Return the (X, Y) coordinate for the center point of the cell that contains the specified text.  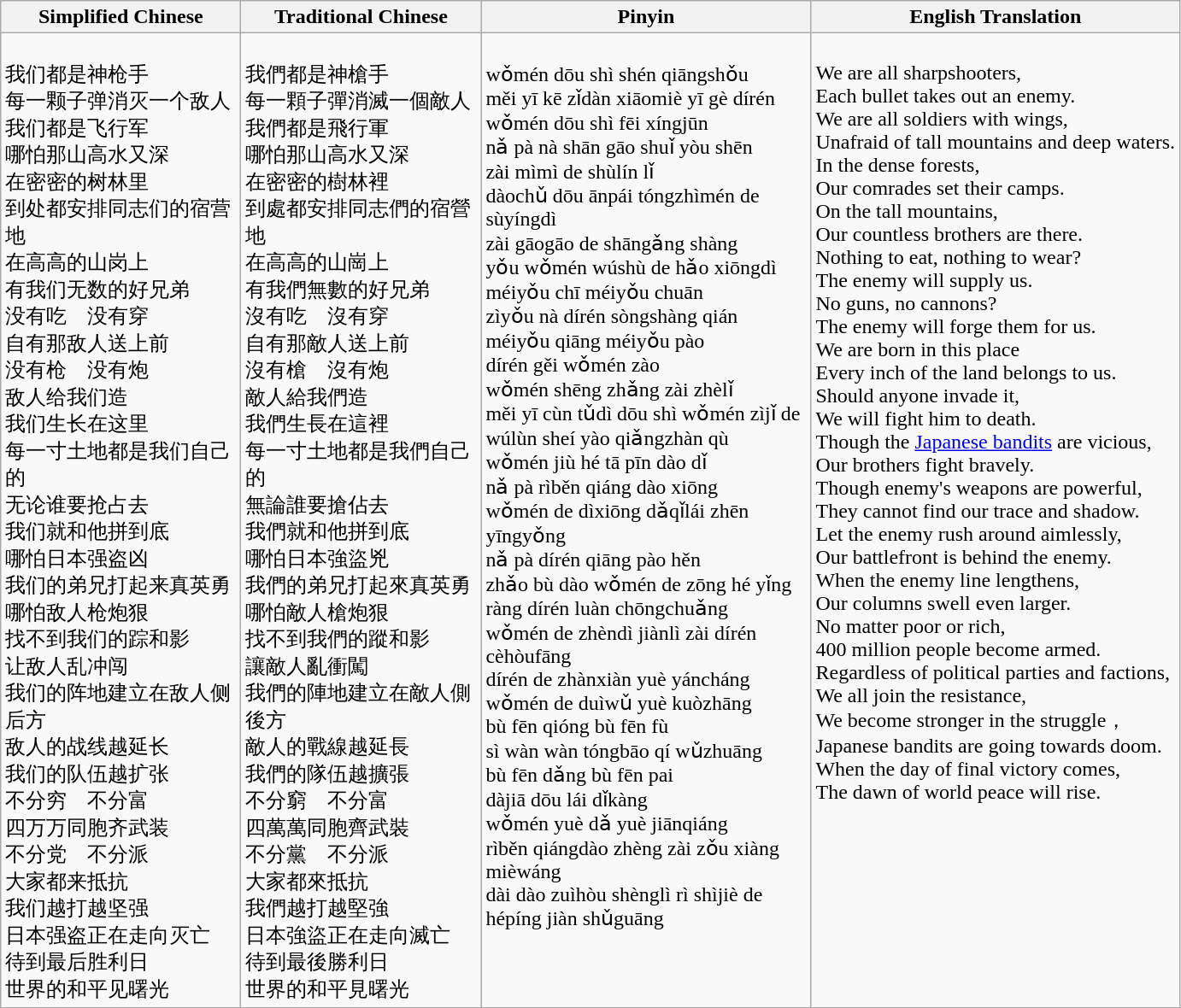
Pinyin (646, 17)
Simplified Chinese (121, 17)
Traditional Chinese (361, 17)
English Translation (996, 17)
